Detect which cell encompasses the target text, then output its [x, y] center coordinate. 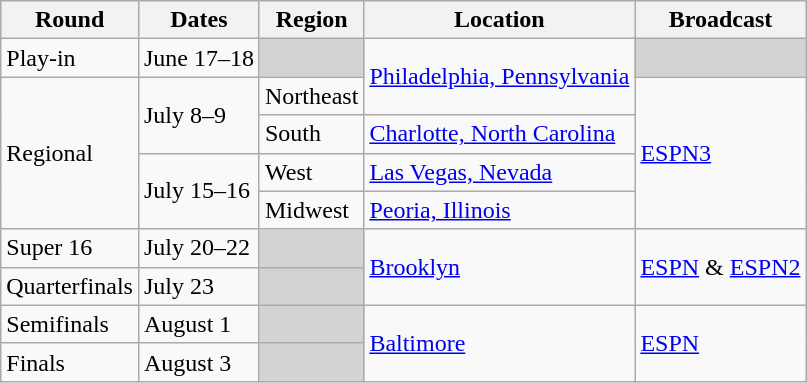
Philadelphia, Pennsylvania [500, 77]
Las Vegas, Nevada [500, 172]
Quarterfinals [70, 286]
Broadcast [720, 20]
August 3 [198, 362]
Midwest [311, 210]
Northeast [311, 96]
Peoria, Illinois [500, 210]
Charlotte, North Carolina [500, 134]
ESPN [720, 343]
Region [311, 20]
West [311, 172]
ESPN3 [720, 153]
June 17–18 [198, 58]
Brooklyn [500, 267]
Super 16 [70, 248]
July 23 [198, 286]
August 1 [198, 324]
Baltimore [500, 343]
Dates [198, 20]
Regional [70, 153]
Location [500, 20]
Finals [70, 362]
ESPN & ESPN2 [720, 267]
Round [70, 20]
July 15–16 [198, 191]
Play-in [70, 58]
Semifinals [70, 324]
July 20–22 [198, 248]
South [311, 134]
July 8–9 [198, 115]
